Determine the [X, Y] coordinate at the center of the cell enclosing the given text.  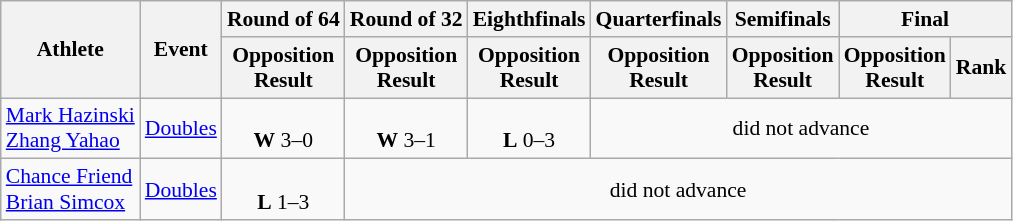
Quarterfinals [659, 19]
Mark HazinskiZhang Yahao [70, 128]
Round of 32 [406, 19]
Chance FriendBrian Simcox [70, 190]
Final [926, 19]
L 1–3 [284, 190]
Event [181, 50]
Eighthfinals [530, 19]
W 3–0 [284, 128]
Round of 64 [284, 19]
W 3–1 [406, 128]
Athlete [70, 50]
Rank [982, 68]
Semifinals [783, 19]
L 0–3 [530, 128]
